Extract the (X, Y) coordinate from the center of the cell holding the provided text.  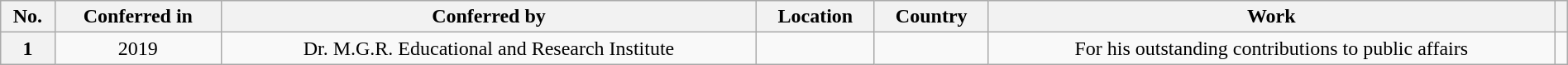
Conferred in (138, 17)
Dr. M.G.R. Educational and Research Institute (490, 48)
Conferred by (490, 17)
Location (815, 17)
1 (28, 48)
2019 (138, 48)
For his outstanding contributions to public affairs (1272, 48)
Country (931, 17)
Work (1272, 17)
No. (28, 17)
